Identify which cell holds the provided text, then report its (X, Y) central coordinate. 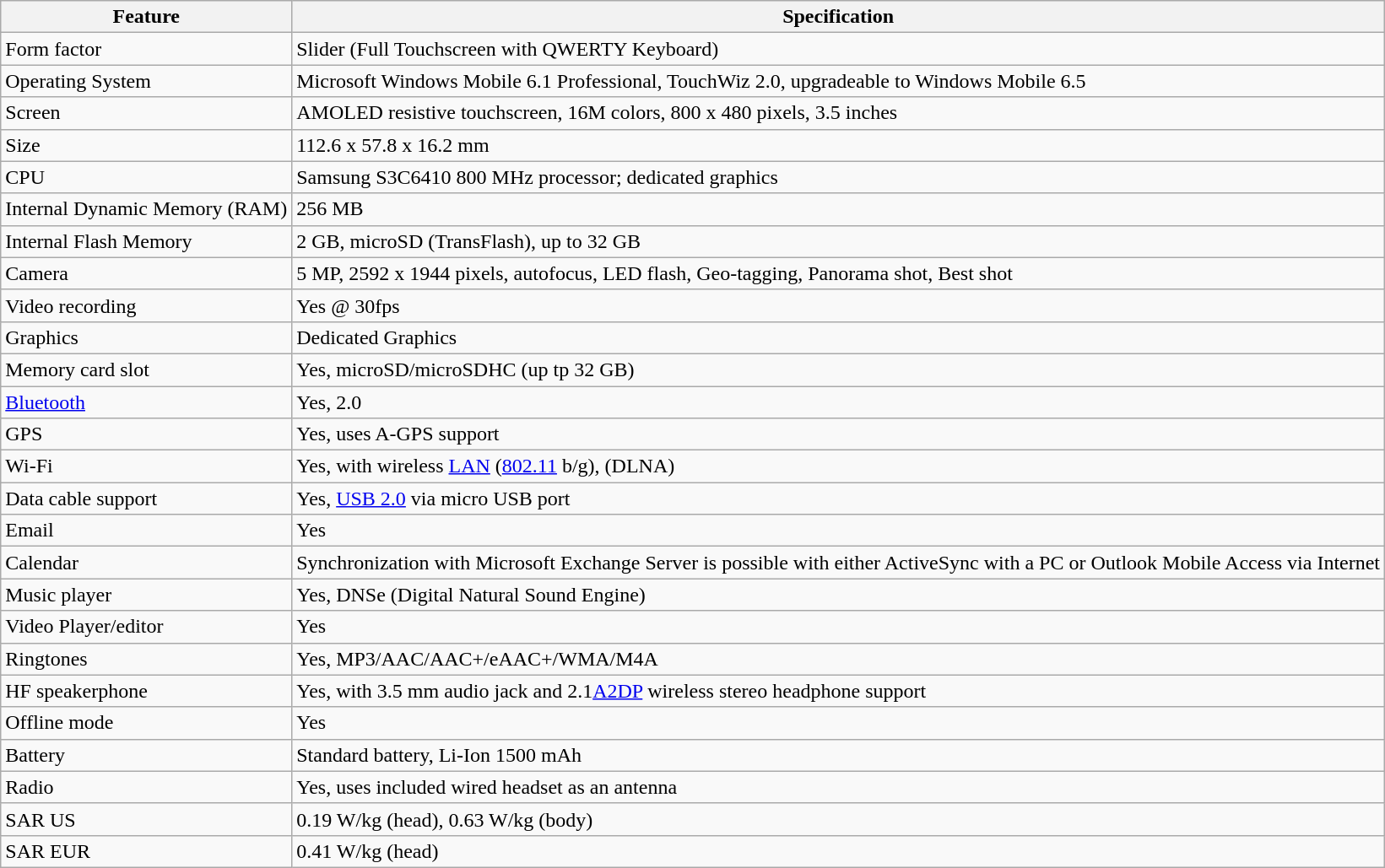
Battery (147, 755)
2 GB, microSD (TransFlash), up to 32 GB (839, 241)
Slider (Full Touchscreen with QWERTY Keyboard) (839, 49)
Yes, uses included wired headset as an antenna (839, 787)
Ringtones (147, 659)
SAR EUR (147, 851)
0.41 W/kg (head) (839, 851)
Specification (839, 17)
Internal Flash Memory (147, 241)
Yes, 2.0 (839, 402)
Yes, microSD/microSDHC (up tp 32 GB) (839, 369)
Operating System (147, 81)
Yes, with 3.5 mm audio jack and 2.1A2DP wireless stereo headphone support (839, 691)
Email (147, 531)
Samsung S3C6410 800 MHz processor; dedicated graphics (839, 177)
HF speakerphone (147, 691)
Synchronization with Microsoft Exchange Server is possible with either ActiveSync with a PC or Outlook Mobile Access via Internet (839, 563)
Screen (147, 113)
Offline mode (147, 723)
Internal Dynamic Memory (RAM) (147, 209)
Video Player/editor (147, 627)
AMOLED resistive touchscreen, 16M colors, 800 x 480 pixels, 3.5 inches (839, 113)
Video recording (147, 305)
0.19 W/kg (head), 0.63 W/kg (body) (839, 819)
Radio (147, 787)
Wi-Fi (147, 466)
112.6 x 57.8 x 16.2 mm (839, 145)
Yes, DNSe (Digital Natural Sound Engine) (839, 595)
CPU (147, 177)
Music player (147, 595)
GPS (147, 434)
Dedicated Graphics (839, 337)
Yes, uses A-GPS support (839, 434)
Yes @ 30fps (839, 305)
Calendar (147, 563)
Camera (147, 273)
Graphics (147, 337)
Size (147, 145)
Yes, MP3/AAC/AAC+/eAAC+/WMA/M4A (839, 659)
Form factor (147, 49)
Feature (147, 17)
Standard battery, Li-Ion 1500 mAh (839, 755)
Memory card slot (147, 369)
Microsoft Windows Mobile 6.1 Professional, TouchWiz 2.0, upgradeable to Windows Mobile 6.5 (839, 81)
256 MB (839, 209)
SAR US (147, 819)
Data cable support (147, 499)
Bluetooth (147, 402)
Yes, with wireless LAN (802.11 b/g), (DLNA) (839, 466)
5 MP, 2592 x 1944 pixels, autofocus, LED flash, Geo-tagging, Panorama shot, Best shot (839, 273)
Yes, USB 2.0 via micro USB port (839, 499)
